Capture the cell that displays the provided text and extract its [x, y] central coordinate. 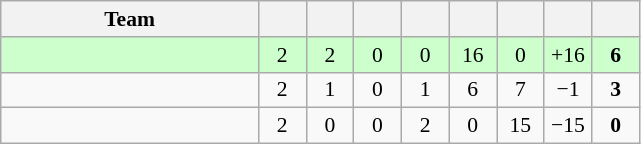
15 [520, 126]
7 [520, 90]
Team [130, 19]
−1 [568, 90]
+16 [568, 55]
3 [616, 90]
−15 [568, 126]
16 [473, 55]
